Determine the [X, Y] coordinate at the center of the cell enclosing the given text.  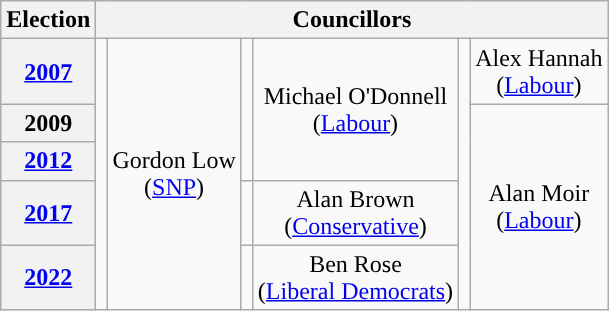
Gordon Low(SNP) [174, 174]
Election [48, 20]
Michael O'Donnell(Labour) [355, 110]
Alan Moir(Labour) [539, 207]
2009 [48, 123]
2022 [48, 278]
Alex Hannah(Labour) [539, 72]
2007 [48, 72]
Alan Brown(Conservative) [355, 212]
Ben Rose (Liberal Democrats) [355, 278]
2012 [48, 161]
2017 [48, 212]
Councillors [352, 20]
